Scan for the cell matching the given text and deliver its (X, Y) coordinate at center. 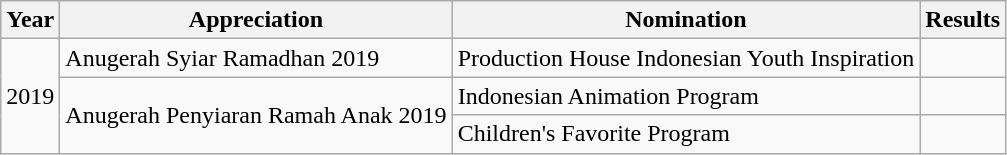
Production House Indonesian Youth Inspiration (686, 58)
Anugerah Syiar Ramadhan 2019 (256, 58)
Anugerah Penyiaran Ramah Anak 2019 (256, 115)
Appreciation (256, 20)
2019 (30, 96)
Nomination (686, 20)
Children's Favorite Program (686, 134)
Indonesian Animation Program (686, 96)
Year (30, 20)
Results (963, 20)
